Find where the given text appears and provide that cell's center as (X, Y) coordinate. 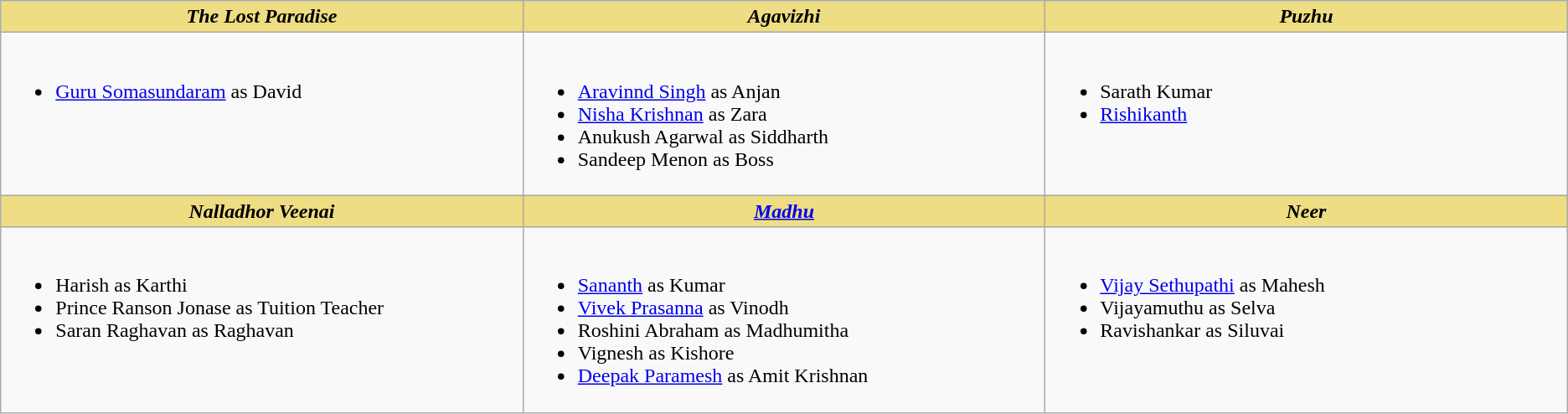
Nalladhor Veenai (261, 211)
Sananth as KumarVivek Prasanna as VinodhRoshini Abraham as MadhumithaVignesh as KishoreDeepak Paramesh as Amit Krishnan (784, 320)
Puzhu (1307, 17)
Aravinnd Singh as AnjanNisha Krishnan as ZaraAnukush Agarwal as SiddharthSandeep Menon as Boss (784, 114)
Agavizhi (784, 17)
Guru Somasundaram as David (261, 114)
Sarath KumarRishikanth (1307, 114)
Vijay Sethupathi as MaheshVijayamuthu as SelvaRavishankar as Siluvai (1307, 320)
Neer (1307, 211)
Harish as KarthiPrince Ranson Jonase as Tuition TeacherSaran Raghavan as Raghavan (261, 320)
Madhu (784, 211)
The Lost Paradise (261, 17)
